Find where the given text appears and provide that cell's center as (X, Y) coordinate. 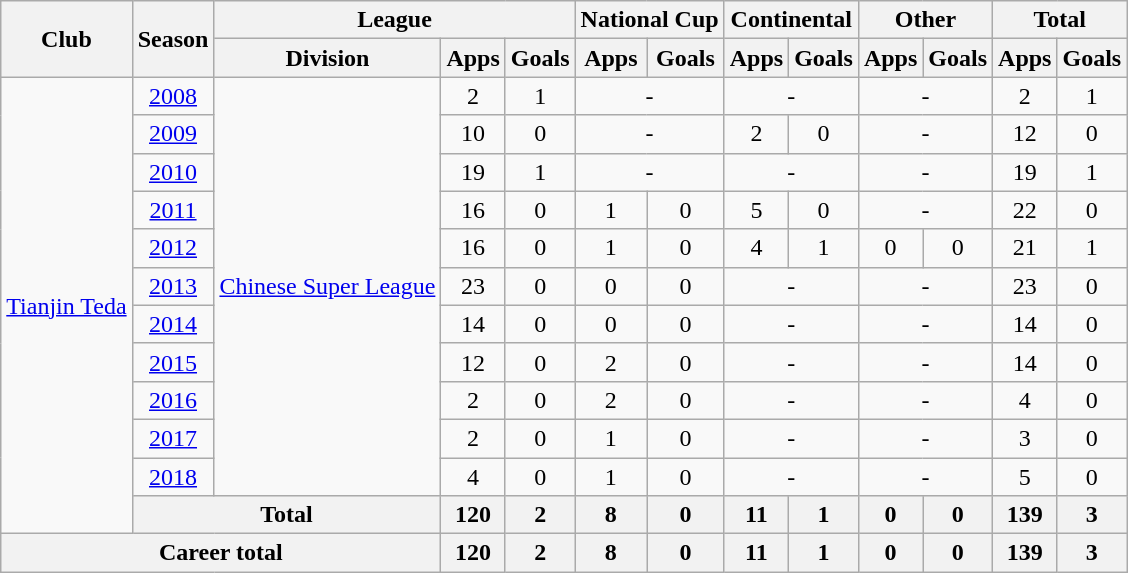
2018 (173, 477)
2008 (173, 96)
Club (66, 39)
2012 (173, 248)
2016 (173, 400)
21 (1025, 248)
2015 (173, 362)
Chinese Super League (328, 286)
2013 (173, 286)
League (394, 20)
22 (1025, 210)
Career total (221, 553)
2011 (173, 210)
2009 (173, 134)
2017 (173, 438)
Division (328, 58)
Season (173, 39)
2014 (173, 324)
Continental (791, 20)
10 (473, 134)
2010 (173, 172)
Tianjin Teda (66, 306)
Other (925, 20)
National Cup (650, 20)
